Find where the given text appears and provide that cell's center as (x, y) coordinate. 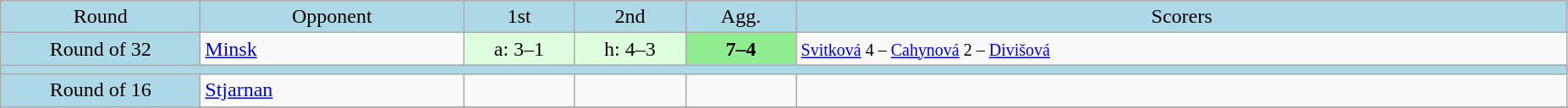
Scorers (1181, 17)
1st (520, 17)
Round of 32 (101, 49)
Minsk (332, 49)
2nd (630, 17)
a: 3–1 (520, 49)
Round of 16 (101, 90)
Svitková 4 – Cahynová 2 – Divišová (1181, 49)
h: 4–3 (630, 49)
Round (101, 17)
7–4 (741, 49)
Agg. (741, 17)
Opponent (332, 17)
Stjarnan (332, 90)
